Return [X, Y] of the center of cell containing provided text 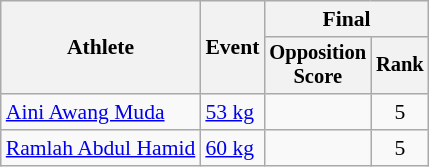
Ramlah Abdul Hamid [101, 148]
60 kg [232, 148]
Athlete [101, 48]
Aini Awang Muda [101, 112]
Final [346, 19]
53 kg [232, 112]
Event [232, 48]
OppositionScore [318, 66]
Rank [400, 66]
